Pinpoint the cell where the given text exists, returning its [X, Y] midpoint coordinate. 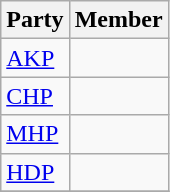
AKP [35, 58]
MHP [35, 134]
Party [35, 20]
HDP [35, 172]
Member [118, 20]
CHP [35, 96]
